Output the [X, Y] coordinate of the center of the cell containing the given text.  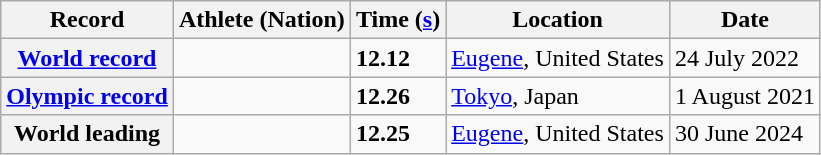
Time (s) [398, 20]
12.25 [398, 134]
Olympic record [88, 96]
World record [88, 58]
Record [88, 20]
24 July 2022 [744, 58]
Athlete (Nation) [262, 20]
World leading [88, 134]
Location [558, 20]
30 June 2024 [744, 134]
Tokyo, Japan [558, 96]
12.12 [398, 58]
1 August 2021 [744, 96]
Date [744, 20]
12.26 [398, 96]
